Return the (X, Y) coordinate for the center point of the cell that contains the specified text.  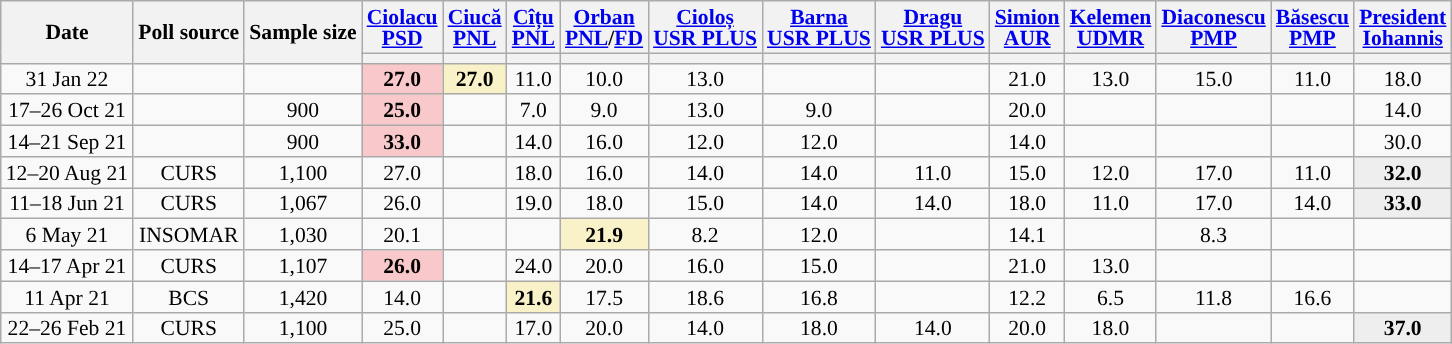
BCS (188, 296)
10.0 (604, 78)
SimionAUR (1028, 27)
OrbanPNL/FD (604, 27)
11.8 (1213, 296)
BarnaUSR PLUS (819, 27)
11 Apr 21 (67, 296)
21.9 (604, 234)
CiucăPNL (475, 27)
14–17 Apr 21 (67, 266)
PresidentIohannis (1402, 27)
22–26 Feb 21 (67, 328)
1,030 (302, 234)
11–18 Jun 21 (67, 204)
KelemenUDMR (1111, 27)
8.2 (705, 234)
CioloșUSR PLUS (705, 27)
DraguUSR PLUS (933, 27)
18.6 (705, 296)
17–26 Oct 21 (67, 110)
CîțuPNL (534, 27)
14.1 (1028, 234)
6.5 (1111, 296)
37.0 (1402, 328)
31 Jan 22 (67, 78)
1,107 (302, 266)
24.0 (534, 266)
Date (67, 32)
19.0 (534, 204)
30.0 (1402, 142)
8.3 (1213, 234)
17.5 (604, 296)
DiaconescuPMP (1213, 27)
16.6 (1312, 296)
1,420 (302, 296)
20.1 (402, 234)
16.8 (819, 296)
12.2 (1028, 296)
32.0 (1402, 172)
Sample size (302, 32)
12–20 Aug 21 (67, 172)
7.0 (534, 110)
BăsescuPMP (1312, 27)
INSOMAR (188, 234)
1,067 (302, 204)
14–21 Sep 21 (67, 142)
6 May 21 (67, 234)
Poll source (188, 32)
21.6 (534, 296)
CiolacuPSD (402, 27)
